Detect which cell encompasses the target text, then output its [x, y] center coordinate. 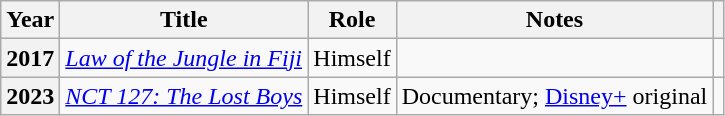
Documentary; Disney+ original [554, 96]
Year [30, 20]
Role [352, 20]
2023 [30, 96]
NCT 127: The Lost Boys [184, 96]
2017 [30, 58]
Law of the Jungle in Fiji [184, 58]
Notes [554, 20]
Title [184, 20]
